Return the [X, Y] coordinate for the center point of the cell that contains the specified text.  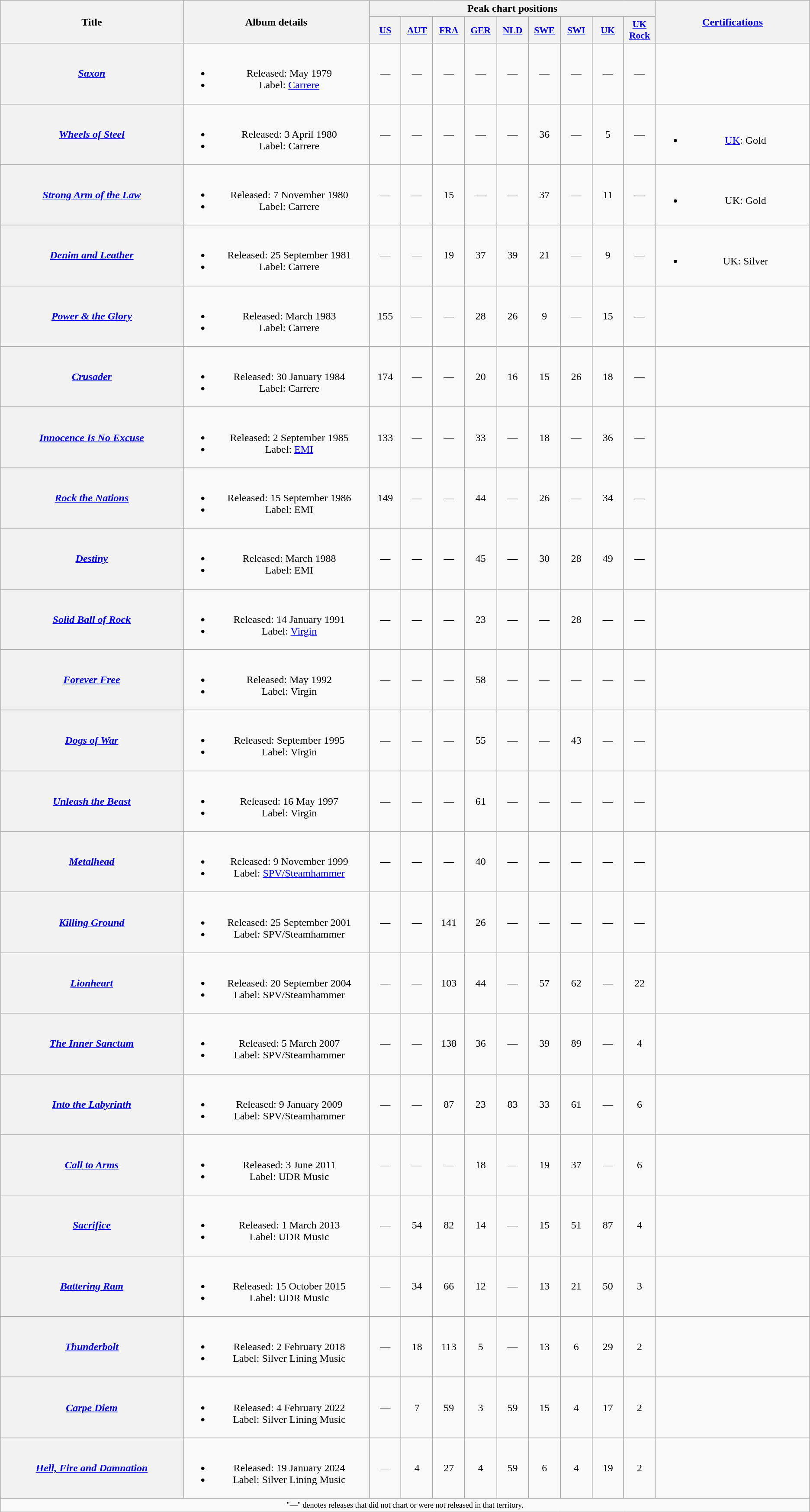
Lionheart [92, 983]
Released: March 1983Label: Carrere [276, 316]
174 [385, 377]
Denim and Leather [92, 255]
Wheels of Steel [92, 134]
Dogs of War [92, 741]
Certifications [733, 22]
Power & the Glory [92, 316]
Released: March 1988Label: EMI [276, 558]
SWI [576, 30]
Released: 30 January 1984Label: Carrere [276, 377]
Thunderbolt [92, 1347]
Released: 4 February 2022Label: Silver Lining Music [276, 1407]
SWE [544, 30]
Metalhead [92, 862]
22 [640, 983]
16 [513, 377]
62 [576, 983]
11 [607, 195]
7 [417, 1407]
113 [449, 1347]
Sacrifice [92, 1225]
Released: 9 November 1999Label: SPV/Steamhammer [276, 862]
FRA [449, 30]
45 [481, 558]
Hell, Fire and Damnation [92, 1468]
Destiny [92, 558]
43 [576, 741]
Released: 9 January 2009Label: SPV/Steamhammer [276, 1104]
40 [481, 862]
UK [607, 30]
Peak chart positions [512, 9]
Unleash the Beast [92, 801]
51 [576, 1225]
Released: 7 November 1980Label: Carrere [276, 195]
29 [607, 1347]
The Inner Sanctum [92, 1044]
82 [449, 1225]
Killing Ground [92, 922]
50 [607, 1286]
Released: 2 February 2018Label: Silver Lining Music [276, 1347]
Call to Arms [92, 1165]
Title [92, 22]
Released: 25 September 1981Label: Carrere [276, 255]
155 [385, 316]
Released: 5 March 2007Label: SPV/Steamhammer [276, 1044]
83 [513, 1104]
Album details [276, 22]
Released: 15 October 2015Label: UDR Music [276, 1286]
AUT [417, 30]
57 [544, 983]
Battering Ram [92, 1286]
49 [607, 558]
Released: 1 March 2013Label: UDR Music [276, 1225]
Solid Ball of Rock [92, 619]
GER [481, 30]
Released: 15 September 1986Label: EMI [276, 498]
58 [481, 680]
27 [449, 1468]
66 [449, 1286]
Released: 16 May 1997Label: Virgin [276, 801]
Strong Arm of the Law [92, 195]
20 [481, 377]
14 [481, 1225]
141 [449, 922]
Released: 3 April 1980Label: Carrere [276, 134]
US [385, 30]
Released: 3 June 2011Label: UDR Music [276, 1165]
89 [576, 1044]
UK Rock [640, 30]
54 [417, 1225]
Into the Labyrinth [92, 1104]
55 [481, 741]
149 [385, 498]
Released: 19 January 2024Label: Silver Lining Music [276, 1468]
17 [607, 1407]
Released: September 1995Label: Virgin [276, 741]
NLD [513, 30]
Crusader [92, 377]
Carpe Diem [92, 1407]
Released: 2 September 1985Label: EMI [276, 437]
30 [544, 558]
Rock the Nations [92, 498]
138 [449, 1044]
133 [385, 437]
Released: 14 January 1991Label: Virgin [276, 619]
Released: May 1992Label: Virgin [276, 680]
Saxon [92, 74]
Released: 20 September 2004Label: SPV/Steamhammer [276, 983]
Released: May 1979Label: Carrere [276, 74]
12 [481, 1286]
Forever Free [92, 680]
Released: 25 September 2001Label: SPV/Steamhammer [276, 922]
Innocence Is No Excuse [92, 437]
"—" denotes releases that did not chart or were not released in that territory. [405, 1505]
103 [449, 983]
UK: Silver [733, 255]
